Scan for the cell matching the given text and deliver its (x, y) coordinate at center. 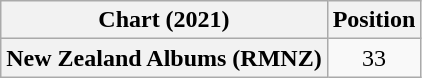
Chart (2021) (164, 20)
Position (374, 20)
New Zealand Albums (RMNZ) (164, 58)
33 (374, 58)
